Scan for the cell matching the given text and deliver its [x, y] coordinate at center. 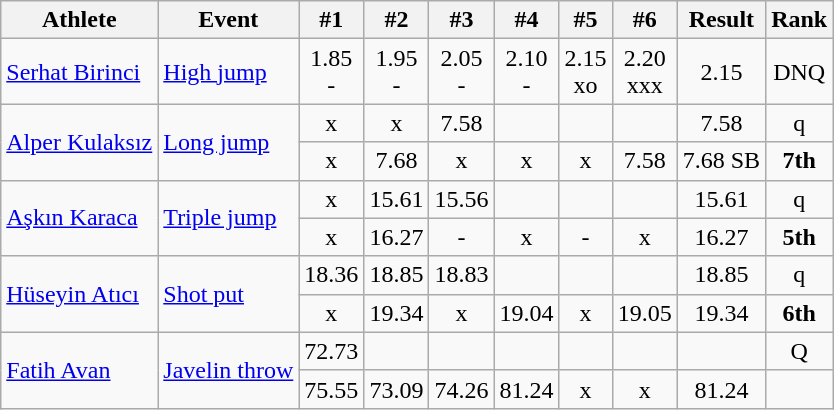
7th [800, 161]
#2 [396, 20]
2.15xo [586, 72]
2.15 [721, 72]
6th [800, 313]
#3 [462, 20]
Alper Kulaksız [80, 142]
19.04 [526, 313]
#4 [526, 20]
7.68 SB [721, 161]
#5 [586, 20]
Javelin throw [228, 370]
72.73 [332, 351]
DNQ [800, 72]
1.95- [396, 72]
5th [800, 237]
Long jump [228, 142]
Aşkın Karaca [80, 218]
Result [721, 20]
74.26 [462, 389]
Shot put [228, 294]
Serhat Birinci [80, 72]
2.05- [462, 72]
18.36 [332, 275]
Event [228, 20]
2.10- [526, 72]
75.55 [332, 389]
Hüseyin Atıcı [80, 294]
18.83 [462, 275]
High jump [228, 72]
Athlete [80, 20]
Triple jump [228, 218]
Fatih Avan [80, 370]
#1 [332, 20]
73.09 [396, 389]
Q [800, 351]
1.85- [332, 72]
15.56 [462, 199]
19.05 [644, 313]
7.68 [396, 161]
Rank [800, 20]
#6 [644, 20]
2.20xxx [644, 72]
